Find where the given text appears and provide that cell's center as (X, Y) coordinate. 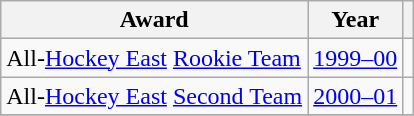
Award (154, 20)
2000–01 (356, 96)
All-Hockey East Second Team (154, 96)
Year (356, 20)
All-Hockey East Rookie Team (154, 58)
1999–00 (356, 58)
